Find where the given text appears and provide that cell's center as [X, Y] coordinate. 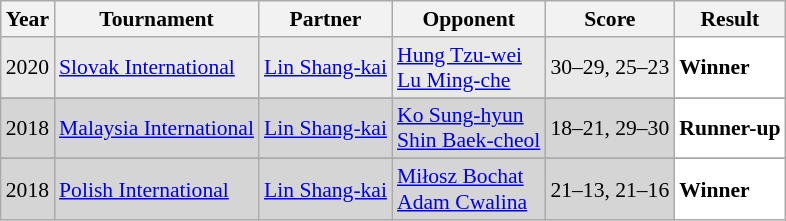
Tournament [156, 19]
Opponent [468, 19]
30–29, 25–23 [610, 68]
18–21, 29–30 [610, 128]
Malaysia International [156, 128]
2020 [28, 68]
Slovak International [156, 68]
Year [28, 19]
Result [730, 19]
Score [610, 19]
Polish International [156, 190]
21–13, 21–16 [610, 190]
Ko Sung-hyun Shin Baek-cheol [468, 128]
Runner-up [730, 128]
Partner [326, 19]
Miłosz Bochat Adam Cwalina [468, 190]
Hung Tzu-wei Lu Ming-che [468, 68]
